Pinpoint the cell where the given text exists, returning its (X, Y) midpoint coordinate. 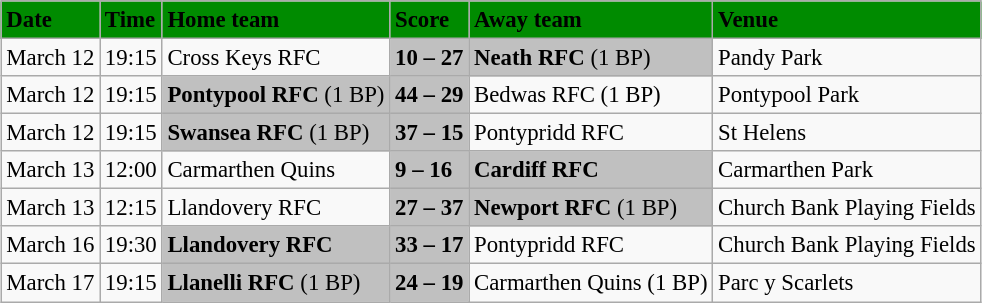
Neath RFC (1 BP) (591, 57)
Cross Keys RFC (276, 57)
Home team (276, 20)
Llanelli RFC (1 BP) (276, 283)
Cardiff RFC (591, 170)
Score (430, 20)
Bedwas RFC (1 BP) (591, 95)
Time (132, 20)
19:30 (132, 245)
12:15 (132, 208)
44 – 29 (430, 95)
10 – 27 (430, 57)
24 – 19 (430, 283)
Pontypool Park (847, 95)
Carmarthen Park (847, 170)
March 17 (50, 283)
Carmarthen Quins (1 BP) (591, 283)
Pandy Park (847, 57)
37 – 15 (430, 133)
33 – 17 (430, 245)
March 16 (50, 245)
Date (50, 20)
Pontypool RFC (1 BP) (276, 95)
Carmarthen Quins (276, 170)
Parc y Scarlets (847, 283)
Away team (591, 20)
27 – 37 (430, 208)
Swansea RFC (1 BP) (276, 133)
St Helens (847, 133)
12:00 (132, 170)
9 – 16 (430, 170)
Newport RFC (1 BP) (591, 208)
Venue (847, 20)
